Locate the cell with the specified text and output its [X, Y] center coordinate. 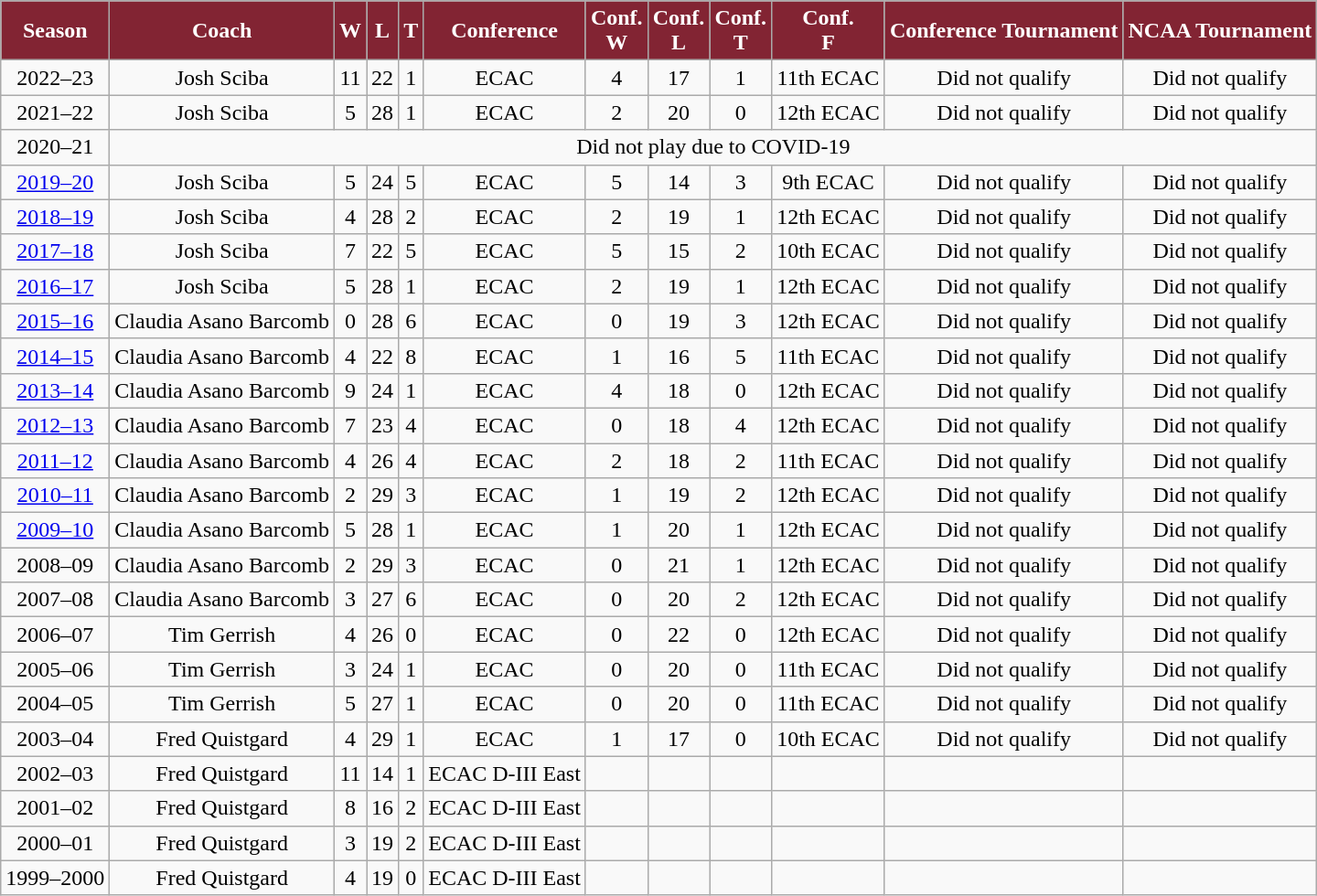
2009–10 [55, 530]
2000–01 [55, 843]
2008–09 [55, 565]
2010–11 [55, 496]
2003–04 [55, 739]
21 [679, 565]
Conf. L [679, 31]
Coach [222, 31]
Conf. W [616, 31]
Season [55, 31]
1999–2000 [55, 878]
9th ECAC [829, 182]
2004–05 [55, 704]
2022–23 [55, 78]
2015–16 [55, 321]
Conference Tournament [1004, 31]
2001–02 [55, 808]
NCAA Tournament [1220, 31]
2016–17 [55, 286]
9 [351, 390]
2006–07 [55, 635]
2012–13 [55, 425]
2002–03 [55, 773]
2020–21 [55, 147]
Conf. T [741, 31]
2019–20 [55, 182]
2014–15 [55, 356]
W [351, 31]
2005–06 [55, 669]
Did not play due to COVID-19 [713, 147]
2017–18 [55, 251]
L [382, 31]
2018–19 [55, 217]
Conf. F [829, 31]
2013–14 [55, 390]
2011–12 [55, 460]
15 [679, 251]
2021–22 [55, 112]
23 [382, 425]
T [412, 31]
2007–08 [55, 600]
Conference [505, 31]
